Return [X, Y] of the center of cell containing provided text 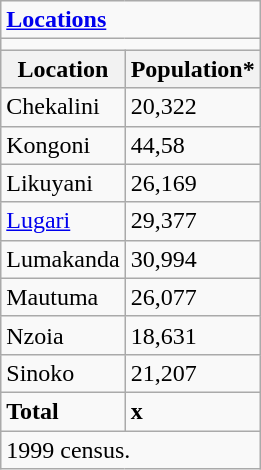
1999 census. [130, 449]
x [192, 411]
Lumakanda [63, 259]
21,207 [192, 373]
Mautuma [63, 297]
Nzoia [63, 335]
Lugari [63, 221]
Chekalini [63, 107]
Sinoko [63, 373]
26,077 [192, 297]
30,994 [192, 259]
Total [63, 411]
Locations [130, 20]
Kongoni [63, 145]
Location [63, 69]
26,169 [192, 183]
44,58 [192, 145]
20,322 [192, 107]
Likuyani [63, 183]
18,631 [192, 335]
29,377 [192, 221]
Population* [192, 69]
